From the cell containing the given text, extract its center point as (x, y) coordinate. 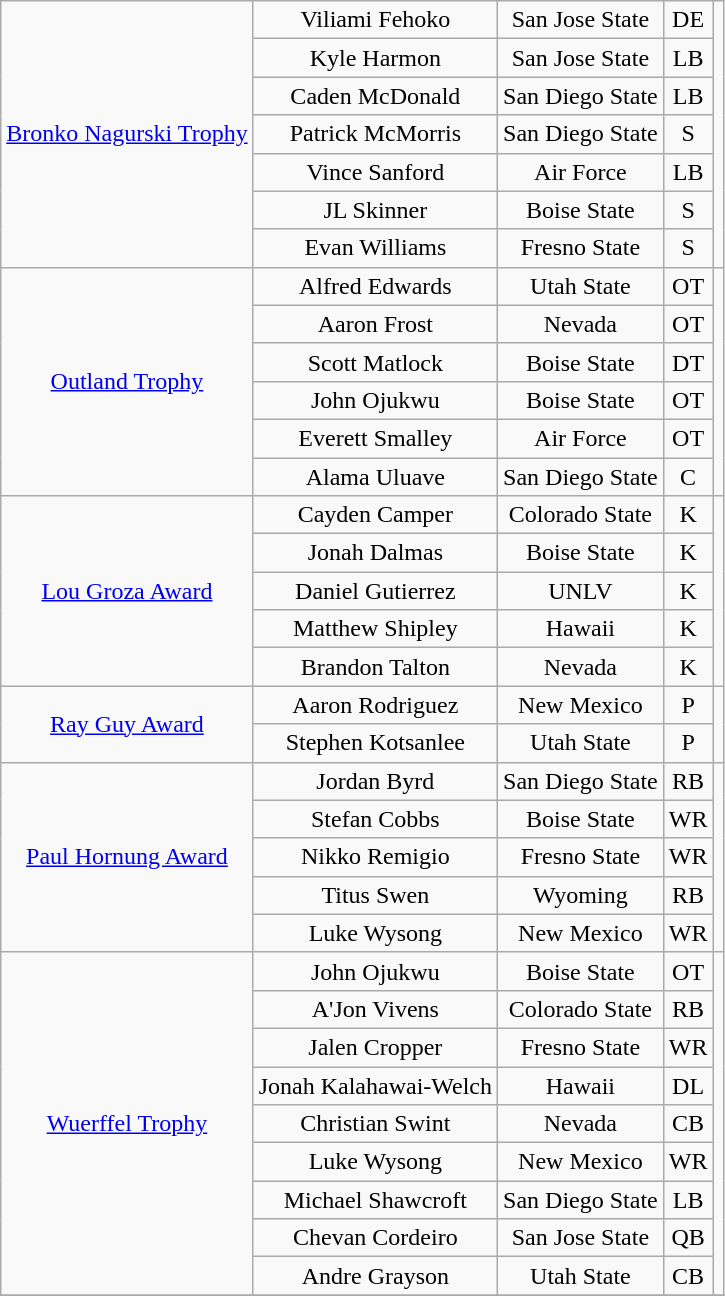
DT (688, 362)
Titus Swen (375, 895)
C (688, 477)
Outland Trophy (127, 381)
Daniel Gutierrez (375, 591)
Matthew Shipley (375, 629)
Brandon Talton (375, 667)
DE (688, 20)
UNLV (581, 591)
Lou Groza Award (127, 591)
Jordan Byrd (375, 781)
Ray Guy Award (127, 724)
Kyle Harmon (375, 58)
Bronko Nagurski Trophy (127, 134)
A'Jon Vivens (375, 1009)
Jonah Dalmas (375, 553)
Chevan Cordeiro (375, 1238)
QB (688, 1238)
Jonah Kalahawai-Welch (375, 1085)
Christian Swint (375, 1124)
Stefan Cobbs (375, 819)
Paul Hornung Award (127, 857)
Wuerffel Trophy (127, 1124)
Jalen Cropper (375, 1047)
Vince Sanford (375, 172)
DL (688, 1085)
Stephen Kotsanlee (375, 743)
Aaron Frost (375, 324)
Viliami Fehoko (375, 20)
Wyoming (581, 895)
Caden McDonald (375, 96)
Evan Williams (375, 248)
JL Skinner (375, 210)
Alfred Edwards (375, 286)
Andre Grayson (375, 1276)
Scott Matlock (375, 362)
Everett Smalley (375, 438)
Aaron Rodriguez (375, 705)
Michael Shawcroft (375, 1200)
Cayden Camper (375, 515)
Nikko Remigio (375, 857)
Patrick McMorris (375, 134)
Alama Uluave (375, 477)
